Scan for the cell matching the given text and deliver its (X, Y) coordinate at center. 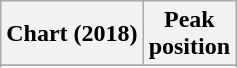
Chart (2018) (72, 34)
Peakposition (189, 34)
